Return the (x, y) coordinate for the center point of the cell that contains the specified text.  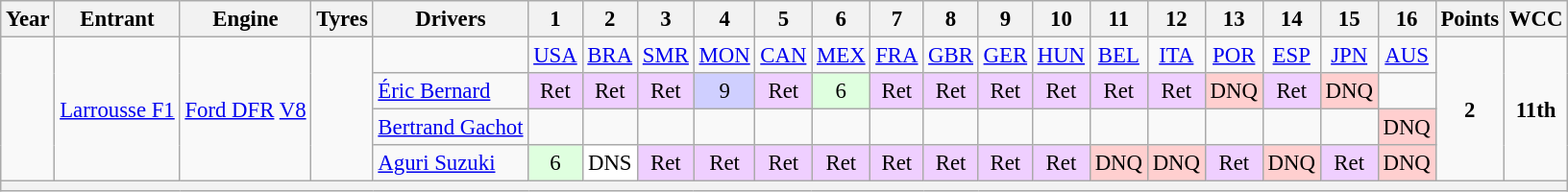
MEX (842, 56)
USA (555, 56)
3 (665, 19)
POR (1234, 56)
DNS (609, 163)
14 (1291, 19)
11 (1118, 19)
SMR (665, 56)
WCC (1535, 19)
13 (1234, 19)
MON (724, 56)
Tyres (342, 19)
Larrousse F1 (117, 109)
AUS (1407, 56)
Entrant (117, 19)
GER (1005, 56)
7 (897, 19)
Bertrand Gachot (451, 128)
Ford DFR V8 (246, 109)
GBR (951, 56)
16 (1407, 19)
BEL (1118, 56)
1 (555, 19)
10 (1061, 19)
Drivers (451, 19)
4 (724, 19)
JPN (1349, 56)
8 (951, 19)
FRA (897, 56)
BRA (609, 56)
5 (784, 19)
HUN (1061, 56)
Points (1470, 19)
Éric Bernard (451, 91)
12 (1176, 19)
15 (1349, 19)
11th (1535, 109)
Engine (246, 19)
Year (28, 19)
ITA (1176, 56)
Aguri Suzuki (451, 163)
CAN (784, 56)
ESP (1291, 56)
